Search for the cell housing the specified text and yield its (X, Y) center coordinate. 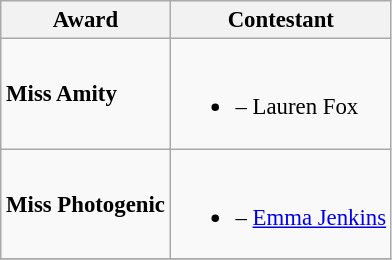
Contestant (280, 20)
– Emma Jenkins (280, 204)
Miss Amity (86, 94)
– Lauren Fox (280, 94)
Award (86, 20)
Miss Photogenic (86, 204)
